Extract the [X, Y] coordinate from the center of the cell holding the provided text.  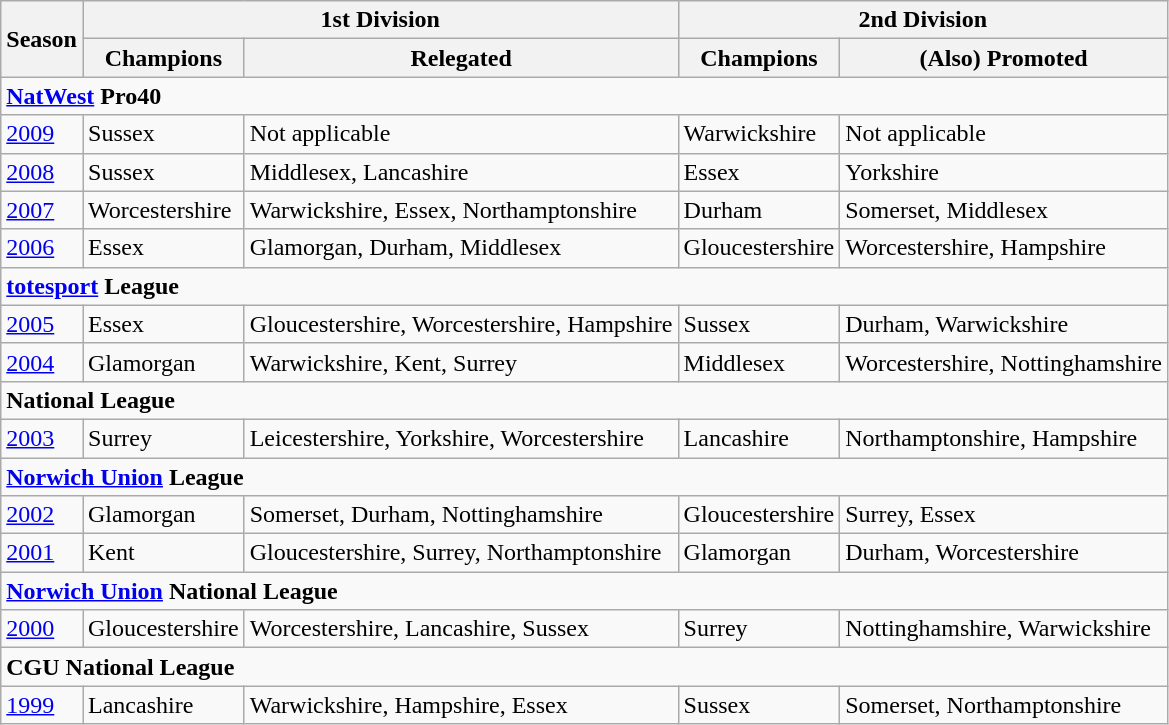
Gloucestershire, Surrey, Northamptonshire [461, 553]
Nottinghamshire, Warwickshire [1004, 629]
Durham, Warwickshire [1004, 324]
2003 [42, 438]
Leicestershire, Yorkshire, Worcestershire [461, 438]
CGU National League [584, 667]
Norwich Union National League [584, 591]
Somerset, Northamptonshire [1004, 705]
2006 [42, 248]
totesport League [584, 286]
Season [42, 39]
2nd Division [922, 20]
Warwickshire, Hampshire, Essex [461, 705]
Surrey, Essex [1004, 515]
1st Division [380, 20]
Middlesex, Lancashire [461, 172]
Norwich Union League [584, 477]
2005 [42, 324]
Kent [163, 553]
Worcestershire [163, 210]
(Also) Promoted [1004, 58]
2000 [42, 629]
Relegated [461, 58]
2008 [42, 172]
Yorkshire [1004, 172]
Worcestershire, Lancashire, Sussex [461, 629]
Worcestershire, Hampshire [1004, 248]
Durham [759, 210]
Middlesex [759, 362]
Glamorgan, Durham, Middlesex [461, 248]
National League [584, 400]
Warwickshire, Essex, Northamptonshire [461, 210]
Durham, Worcestershire [1004, 553]
2007 [42, 210]
NatWest Pro40 [584, 96]
Northamptonshire, Hampshire [1004, 438]
Gloucestershire, Worcestershire, Hampshire [461, 324]
2002 [42, 515]
2009 [42, 134]
Warwickshire, Kent, Surrey [461, 362]
2001 [42, 553]
2004 [42, 362]
Somerset, Middlesex [1004, 210]
Somerset, Durham, Nottinghamshire [461, 515]
1999 [42, 705]
Worcestershire, Nottinghamshire [1004, 362]
Warwickshire [759, 134]
